Extract the [X, Y] coordinate from the center of the cell holding the provided text.  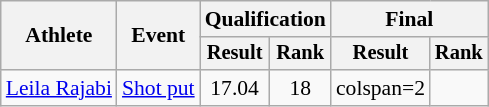
Final [410, 19]
Leila Rajabi [59, 88]
17.04 [235, 88]
Athlete [59, 36]
colspan=2 [380, 88]
Shot put [158, 88]
Event [158, 36]
18 [300, 88]
Qualification [266, 19]
